Scan for the cell matching the given text and deliver its (x, y) coordinate at center. 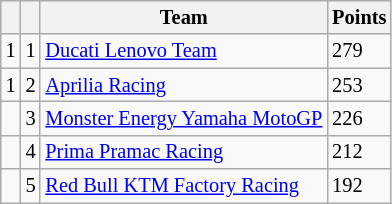
Ducati Lenovo Team (184, 51)
Red Bull KTM Factory Racing (184, 186)
2 (31, 85)
253 (359, 85)
Team (184, 17)
5 (31, 186)
Prima Pramac Racing (184, 152)
Aprilia Racing (184, 85)
Points (359, 17)
212 (359, 152)
3 (31, 118)
4 (31, 152)
192 (359, 186)
226 (359, 118)
279 (359, 51)
Monster Energy Yamaha MotoGP (184, 118)
